Scan for the cell matching the given text and deliver its [x, y] coordinate at center. 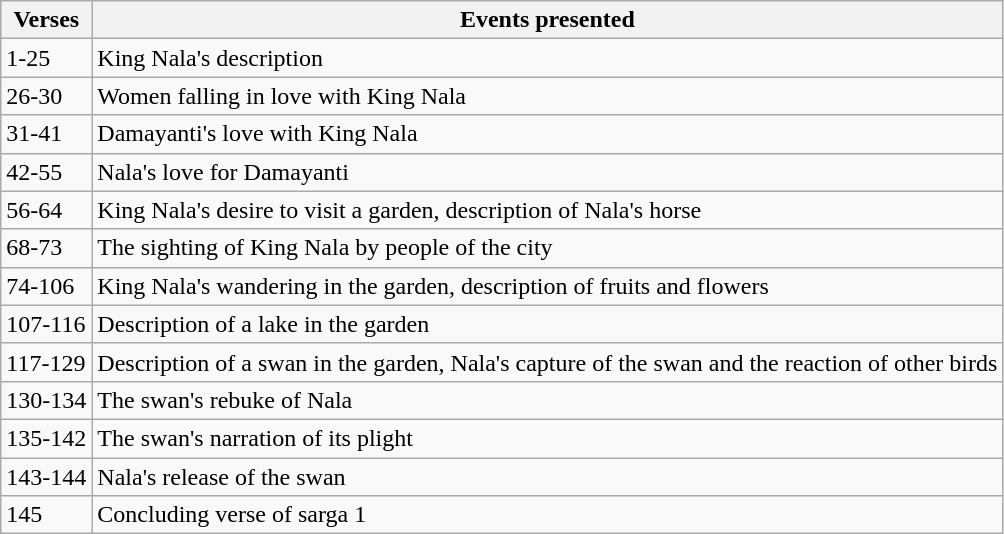
74-106 [46, 286]
107-116 [46, 324]
56-64 [46, 210]
King Nala's description [548, 58]
King Nala's wandering in the garden, description of fruits and flowers [548, 286]
135-142 [46, 438]
31-41 [46, 134]
Concluding verse of sarga 1 [548, 515]
The swan's rebuke of Nala [548, 400]
Nala's release of the swan [548, 477]
145 [46, 515]
143-144 [46, 477]
Description of a lake in the garden [548, 324]
Nala's love for Damayanti [548, 172]
The sighting of King Nala by people of the city [548, 248]
Damayanti's love with King Nala [548, 134]
42-55 [46, 172]
68-73 [46, 248]
Description of a swan in the garden, Nala's capture of the swan and the reaction of other birds [548, 362]
King Nala's desire to visit a garden, description of Nala's horse [548, 210]
Verses [46, 20]
The swan's narration of its plight [548, 438]
1-25 [46, 58]
Women falling in love with King Nala [548, 96]
117-129 [46, 362]
Events presented [548, 20]
26-30 [46, 96]
130-134 [46, 400]
